Extract the [X, Y] coordinate from the center of the cell holding the provided text.  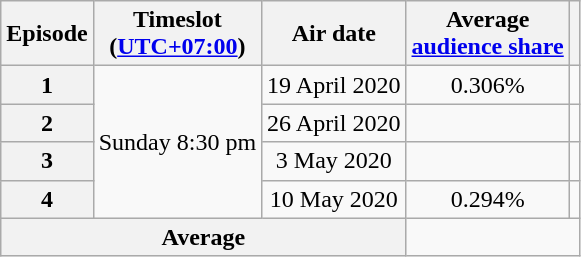
4 [47, 199]
Timeslot(UTC+07:00) [177, 34]
0.306% [488, 85]
3 May 2020 [334, 161]
1 [47, 85]
Episode [47, 34]
3 [47, 161]
2 [47, 123]
0.294% [488, 199]
Sunday 8:30 pm [177, 142]
Average [204, 237]
Air date [334, 34]
Averageaudience share [488, 34]
10 May 2020 [334, 199]
26 April 2020 [334, 123]
19 April 2020 [334, 85]
